Return (x, y) of the center of cell containing provided text 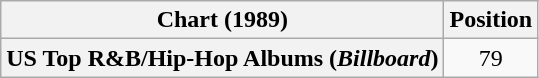
Chart (1989) (222, 20)
79 (491, 58)
Position (491, 20)
US Top R&B/Hip-Hop Albums (Billboard) (222, 58)
